Search for the cell housing the specified text and yield its (x, y) center coordinate. 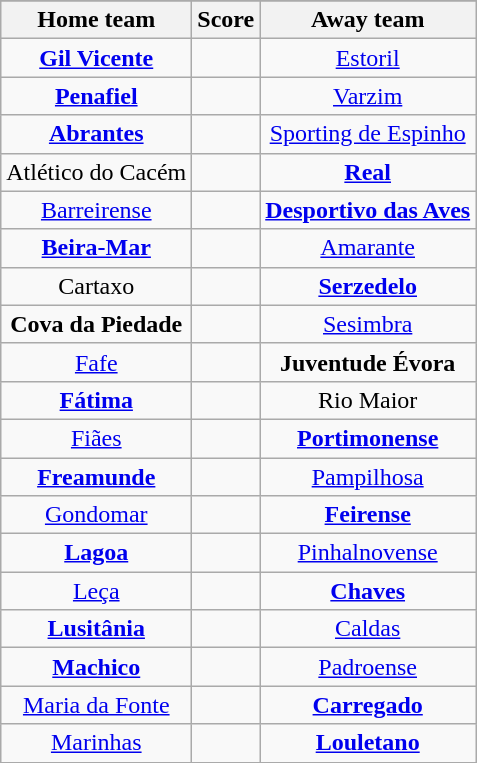
Fiães (96, 438)
Portimonense (368, 438)
Marinhas (96, 743)
Maria da Fonte (96, 705)
Pampilhosa (368, 477)
Barreirense (96, 210)
Desportivo das Aves (368, 210)
Padroense (368, 667)
Amarante (368, 248)
Atlético do Cacém (96, 172)
Fafe (96, 362)
Pinhalnovense (368, 553)
Chaves (368, 591)
Rio Maior (368, 400)
Gil Vicente (96, 58)
Feirense (368, 515)
Cartaxo (96, 286)
Cova da Piedade (96, 324)
Gondomar (96, 515)
Serzedelo (368, 286)
Machico (96, 667)
Abrantes (96, 134)
Beira-Mar (96, 248)
Estoril (368, 58)
Lagoa (96, 553)
Louletano (368, 743)
Lusitânia (96, 629)
Penafiel (96, 96)
Real (368, 172)
Score (226, 20)
Sesimbra (368, 324)
Caldas (368, 629)
Freamunde (96, 477)
Juventude Évora (368, 362)
Carregado (368, 705)
Sporting de Espinho (368, 134)
Home team (96, 20)
Fátima (96, 400)
Leça (96, 591)
Away team (368, 20)
Varzim (368, 96)
